Provide the (x, y) coordinate of the cell's center where the given text is located.  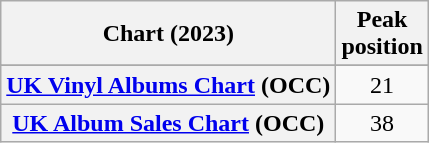
Peakposition (382, 34)
21 (382, 85)
Chart (2023) (168, 34)
UK Album Sales Chart (OCC) (168, 123)
38 (382, 123)
UK Vinyl Albums Chart (OCC) (168, 85)
